Search for the cell housing the specified text and yield its (x, y) center coordinate. 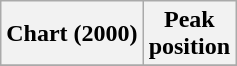
Chart (2000) (72, 34)
Peakposition (189, 34)
